Identify which cell holds the provided text, then report its (x, y) central coordinate. 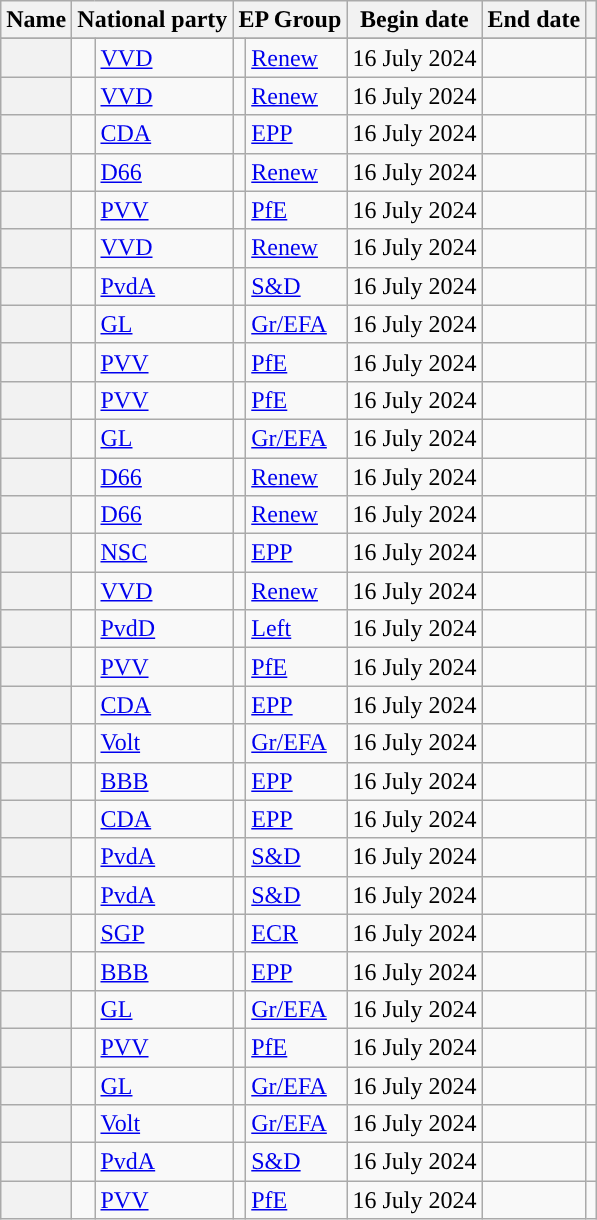
Begin date (414, 20)
NSC (164, 553)
End date (534, 20)
PvdD (164, 629)
Name (36, 20)
Left (296, 629)
ECR (296, 933)
EP Group (290, 20)
SGP (164, 933)
National party (152, 20)
